Detect which cell encompasses the target text, then output its [X, Y] center coordinate. 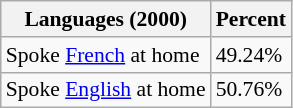
Percent [251, 19]
Languages (2000) [106, 19]
Spoke English at home [106, 90]
49.24% [251, 55]
Spoke French at home [106, 55]
50.76% [251, 90]
